Return [X, Y] of the center of cell containing provided text 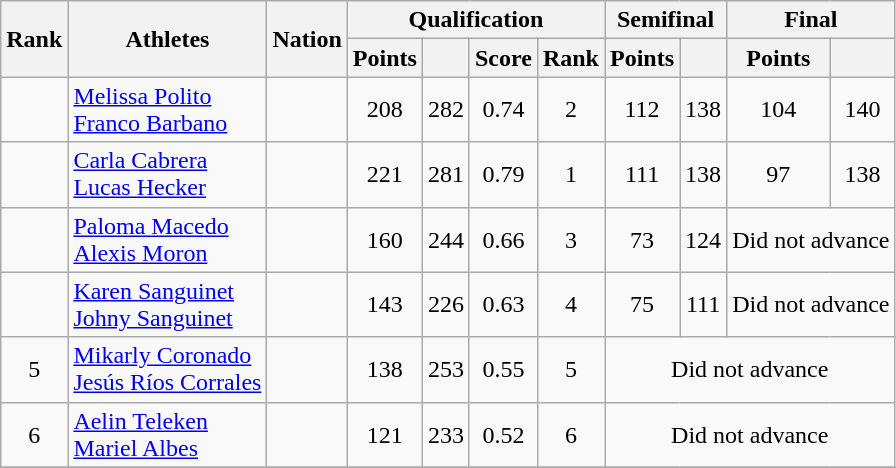
Score [503, 58]
Athletes [168, 39]
233 [446, 434]
Aelin TelekenMariel Albes [168, 434]
121 [384, 434]
281 [446, 174]
Paloma MacedoAlexis Moron [168, 240]
75 [642, 304]
0.66 [503, 240]
97 [778, 174]
Final [811, 20]
Qualification [476, 20]
73 [642, 240]
208 [384, 110]
Mikarly CoronadoJesús Ríos Corrales [168, 370]
124 [704, 240]
282 [446, 110]
160 [384, 240]
0.74 [503, 110]
244 [446, 240]
221 [384, 174]
104 [778, 110]
Melissa PolitoFranco Barbano [168, 110]
Carla CabreraLucas Hecker [168, 174]
0.52 [503, 434]
253 [446, 370]
3 [570, 240]
2 [570, 110]
4 [570, 304]
140 [862, 110]
226 [446, 304]
0.55 [503, 370]
0.63 [503, 304]
0.79 [503, 174]
Nation [307, 39]
Karen SanguinetJohny Sanguinet [168, 304]
112 [642, 110]
143 [384, 304]
Semifinal [665, 20]
1 [570, 174]
